Detect which cell encompasses the target text, then output its (x, y) center coordinate. 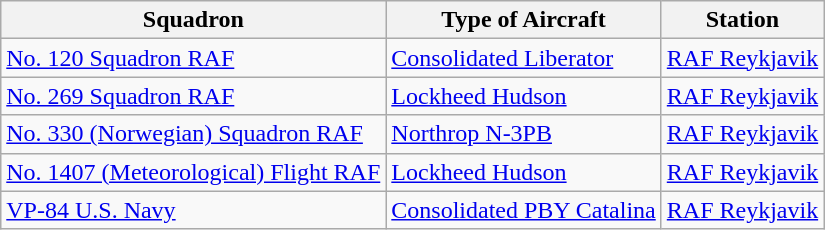
Station (742, 20)
No. 120 Squadron RAF (194, 58)
Consolidated PBY Catalina (524, 210)
Squadron (194, 20)
Northrop N-3PB (524, 134)
Type of Aircraft (524, 20)
No. 1407 (Meteorological) Flight RAF (194, 172)
VP-84 U.S. Navy (194, 210)
Consolidated Liberator (524, 58)
No. 269 Squadron RAF (194, 96)
No. 330 (Norwegian) Squadron RAF (194, 134)
